Provide the (x, y) coordinate of the cell's center where the given text is located.  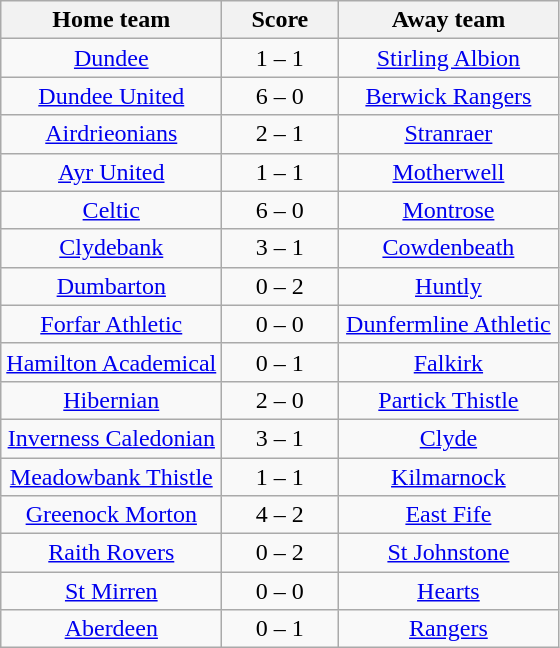
Home team (112, 20)
Greenock Morton (112, 515)
Kilmarnock (448, 477)
Stranraer (448, 134)
St Johnstone (448, 553)
Cowdenbeath (448, 248)
2 – 0 (280, 400)
Inverness Caledonian (112, 438)
Dundee United (112, 96)
Ayr United (112, 172)
Clydebank (112, 248)
Dumbarton (112, 286)
4 – 2 (280, 515)
Airdrieonians (112, 134)
Meadowbank Thistle (112, 477)
East Fife (448, 515)
Celtic (112, 210)
Hamilton Academical (112, 362)
Hearts (448, 591)
Falkirk (448, 362)
St Mirren (112, 591)
Away team (448, 20)
Hibernian (112, 400)
Motherwell (448, 172)
Forfar Athletic (112, 324)
Berwick Rangers (448, 96)
Clyde (448, 438)
Stirling Albion (448, 58)
Rangers (448, 629)
Dunfermline Athletic (448, 324)
Raith Rovers (112, 553)
Partick Thistle (448, 400)
Aberdeen (112, 629)
2 – 1 (280, 134)
Montrose (448, 210)
Dundee (112, 58)
Score (280, 20)
Huntly (448, 286)
